Return [X, Y] of the center of cell containing provided text 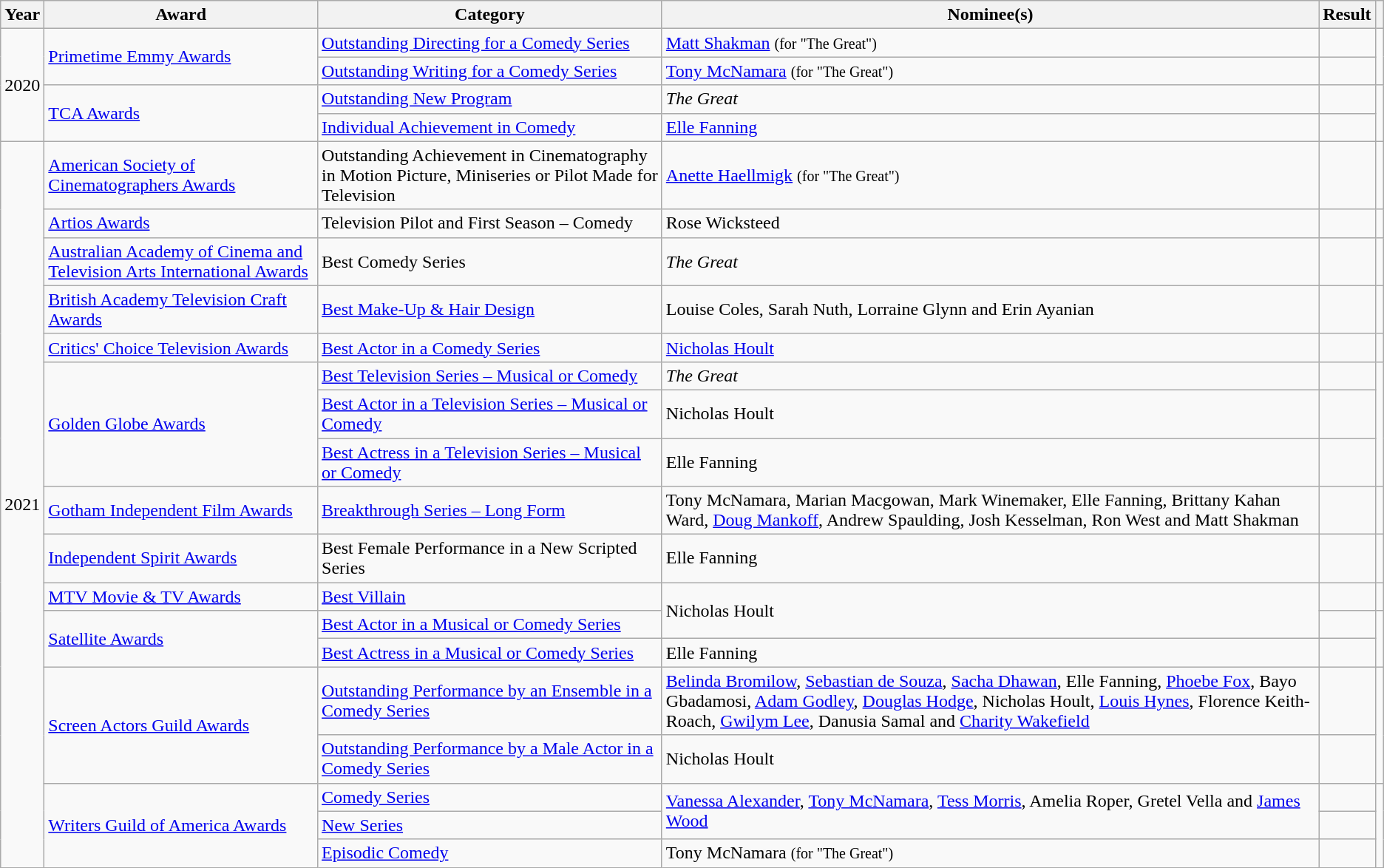
Episodic Comedy [490, 853]
Satellite Awards [181, 639]
Screen Actors Guild Awards [181, 725]
TCA Awards [181, 113]
Nominee(s) [990, 15]
Artios Awards [181, 223]
Independent Spirit Awards [181, 559]
New Series [490, 825]
Golden Globe Awards [181, 424]
Year [22, 15]
Rose Wicksteed [990, 223]
American Society of Cinematographers Awards [181, 175]
Outstanding Performance by an Ensemble in a Comedy Series [490, 701]
Best Actress in a Musical or Comedy Series [490, 653]
Category [490, 15]
Individual Achievement in Comedy [490, 127]
Best Female Performance in a New Scripted Series [490, 559]
Critics' Choice Television Awards [181, 347]
Outstanding Performance by a Male Actor in a Comedy Series [490, 759]
Outstanding New Program [490, 99]
2021 [22, 504]
Matt Shakman (for "The Great") [990, 43]
Gotham Independent Film Awards [181, 510]
2020 [22, 85]
Breakthrough Series – Long Form [490, 510]
Vanessa Alexander, Tony McNamara, Tess Morris, Amelia Roper, Gretel Vella and James Wood [990, 811]
Television Pilot and First Season – Comedy [490, 223]
Anette Haellmigk (for "The Great") [990, 175]
Best Actress in a Television Series – Musical or Comedy [490, 461]
Best Actor in a Comedy Series [490, 347]
Best Villain [490, 597]
Best Make-Up & Hair Design [490, 309]
Australian Academy of Cinema and Television Arts International Awards [181, 262]
Louise Coles, Sarah Nuth, Lorraine Glynn and Erin Ayanian [990, 309]
British Academy Television Craft Awards [181, 309]
Primetime Emmy Awards [181, 57]
Result [1347, 15]
Writers Guild of America Awards [181, 825]
Award [181, 15]
Best Comedy Series [490, 262]
Outstanding Writing for a Comedy Series [490, 71]
MTV Movie & TV Awards [181, 597]
Outstanding Achievement in Cinematography in Motion Picture, Miniseries or Pilot Made for Television [490, 175]
Best Actor in a Musical or Comedy Series [490, 625]
Best Actor in a Television Series – Musical or Comedy [490, 414]
Outstanding Directing for a Comedy Series [490, 43]
Comedy Series [490, 797]
Best Television Series – Musical or Comedy [490, 376]
